Search for the cell housing the specified text and yield its (X, Y) center coordinate. 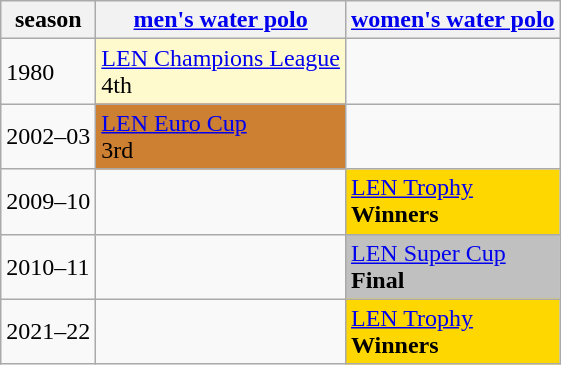
season (48, 20)
men's water polo (221, 20)
LEN Super CupFinal (452, 266)
2021–22 (48, 332)
women's water polo (452, 20)
2002–03 (48, 136)
1980 (48, 72)
2009–10 (48, 202)
LEN Champions League4th (221, 72)
LEN Euro Cup3rd (221, 136)
2010–11 (48, 266)
